Search for the cell housing the specified text and yield its [x, y] center coordinate. 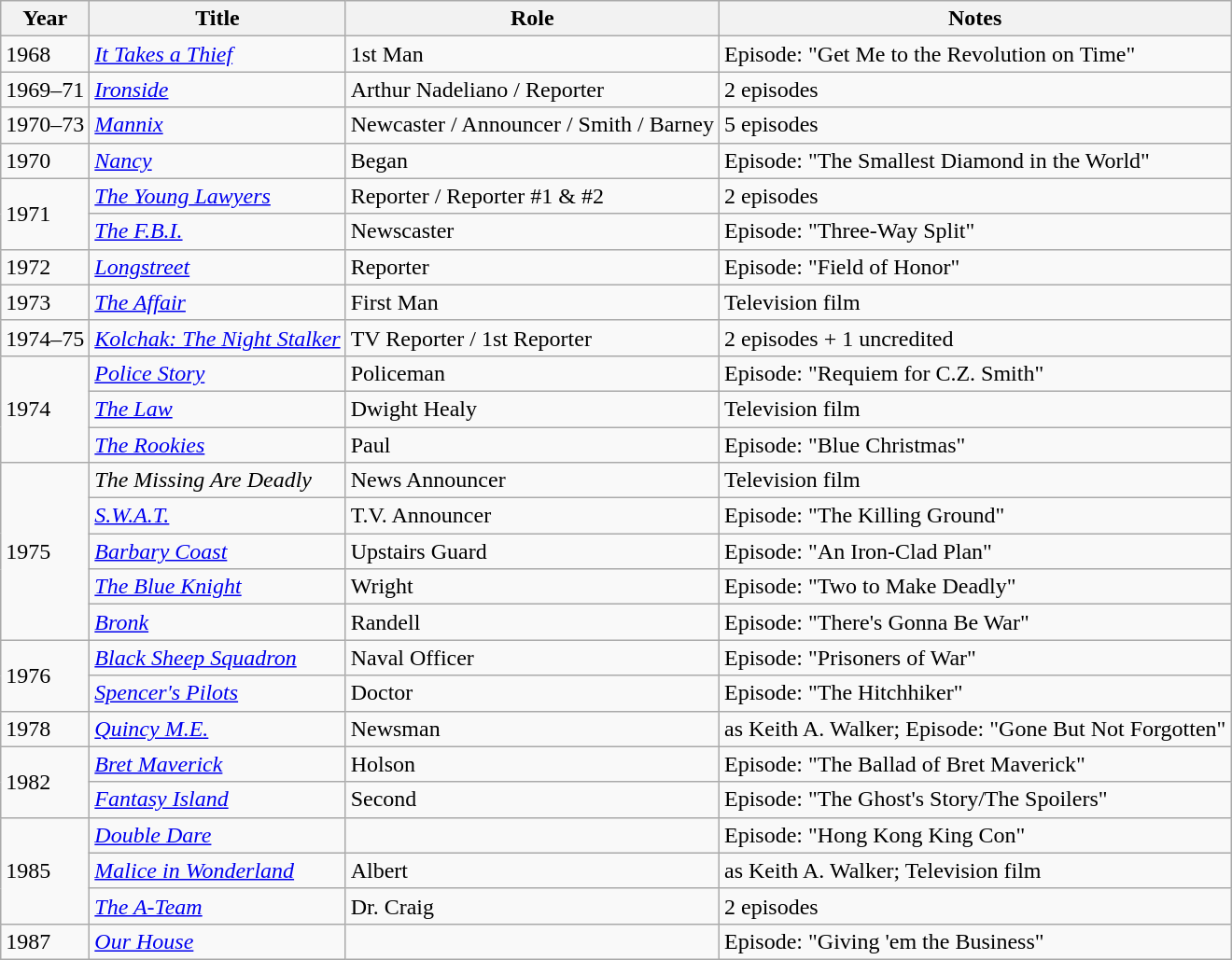
Newsman [532, 729]
The Blue Knight [217, 587]
1976 [45, 675]
Double Dare [217, 835]
1982 [45, 782]
Black Sheep Squadron [217, 658]
Title [217, 19]
Upstairs Guard [532, 551]
Naval Officer [532, 658]
Dr. Craig [532, 906]
First Man [532, 302]
Reporter [532, 267]
The A-Team [217, 906]
Episode: "The Killing Ground" [974, 516]
Newcaster / Announcer / Smith / Barney [532, 125]
It Takes a Thief [217, 54]
Paul [532, 445]
1978 [45, 729]
The F.B.I. [217, 231]
Role [532, 19]
Nancy [217, 160]
Episode: "An Iron-Clad Plan" [974, 551]
Episode: "Giving 'em the Business" [974, 941]
T.V. Announcer [532, 516]
Second [532, 800]
1972 [45, 267]
1971 [45, 214]
Episode: "The Hitchhiker" [974, 693]
1987 [45, 941]
Reporter / Reporter #1 & #2 [532, 196]
Episode: "Prisoners of War" [974, 658]
Ironside [217, 90]
Episode: "There's Gonna Be War" [974, 622]
Episode: "The Ghost's Story/The Spoilers" [974, 800]
1969–71 [45, 90]
Policeman [532, 373]
Year [45, 19]
Newscaster [532, 231]
Longstreet [217, 267]
Kolchak: The Night Stalker [217, 338]
5 episodes [974, 125]
1974–75 [45, 338]
The Young Lawyers [217, 196]
2 episodes + 1 uncredited [974, 338]
TV Reporter / 1st Reporter [532, 338]
Mannix [217, 125]
1970–73 [45, 125]
1968 [45, 54]
S.W.A.T. [217, 516]
Doctor [532, 693]
Episode: "Two to Make Deadly" [974, 587]
News Announcer [532, 480]
The Rookies [217, 445]
Episode: "The Smallest Diamond in the World" [974, 160]
Fantasy Island [217, 800]
Barbary Coast [217, 551]
The Law [217, 409]
Police Story [217, 373]
Began [532, 160]
Randell [532, 622]
Bret Maverick [217, 764]
The Affair [217, 302]
Episode: "Field of Honor" [974, 267]
1975 [45, 551]
Arthur Nadeliano / Reporter [532, 90]
1974 [45, 409]
Spencer's Pilots [217, 693]
1985 [45, 870]
Albert [532, 870]
The Missing Are Deadly [217, 480]
Episode: "Hong Kong King Con" [974, 835]
Dwight Healy [532, 409]
Quincy M.E. [217, 729]
Episode: "Get Me to the Revolution on Time" [974, 54]
Malice in Wonderland [217, 870]
Episode: "The Ballad of Bret Maverick" [974, 764]
1st Man [532, 54]
Bronk [217, 622]
Episode: "Requiem for C.Z. Smith" [974, 373]
as Keith A. Walker; Television film [974, 870]
as Keith A. Walker; Episode: "Gone But Not Forgotten" [974, 729]
1970 [45, 160]
1973 [45, 302]
Our House [217, 941]
Wright [532, 587]
Episode: "Blue Christmas" [974, 445]
Holson [532, 764]
Notes [974, 19]
Episode: "Three-Way Split" [974, 231]
